Pinpoint the cell where the given text exists, returning its (x, y) midpoint coordinate. 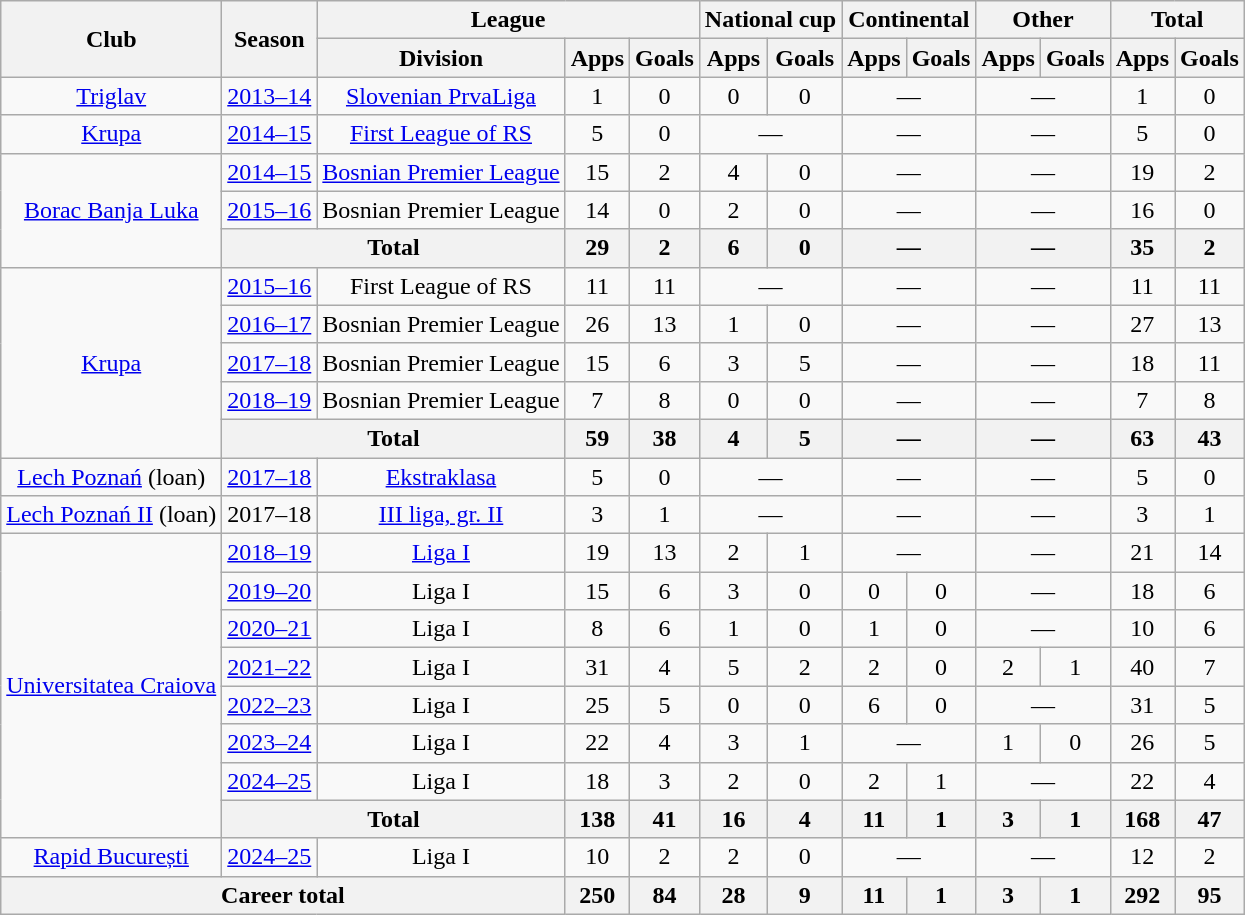
168 (1142, 819)
Continental (909, 20)
40 (1142, 667)
Rapid București (112, 857)
59 (597, 438)
Season (270, 39)
Lech Poznań (loan) (112, 477)
Club (112, 39)
2023–24 (270, 743)
Triglav (112, 96)
National cup (770, 20)
35 (1142, 248)
Lech Poznań II (loan) (112, 515)
III liga, gr. II (441, 515)
12 (1142, 857)
2022–23 (270, 705)
29 (597, 248)
2016–17 (270, 324)
2021–22 (270, 667)
95 (1210, 895)
84 (665, 895)
250 (597, 895)
Ekstraklasa (441, 477)
21 (1142, 553)
2019–20 (270, 591)
292 (1142, 895)
Other (1043, 20)
63 (1142, 438)
League (508, 20)
38 (665, 438)
28 (733, 895)
47 (1210, 819)
138 (597, 819)
41 (665, 819)
27 (1142, 324)
Universitatea Craiova (112, 686)
25 (597, 705)
9 (805, 895)
Career total (283, 895)
43 (1210, 438)
Slovenian PrvaLiga (441, 96)
2013–14 (270, 96)
Division (441, 58)
Borac Banja Luka (112, 210)
2020–21 (270, 629)
